Detect which cell encompasses the target text, then output its (X, Y) center coordinate. 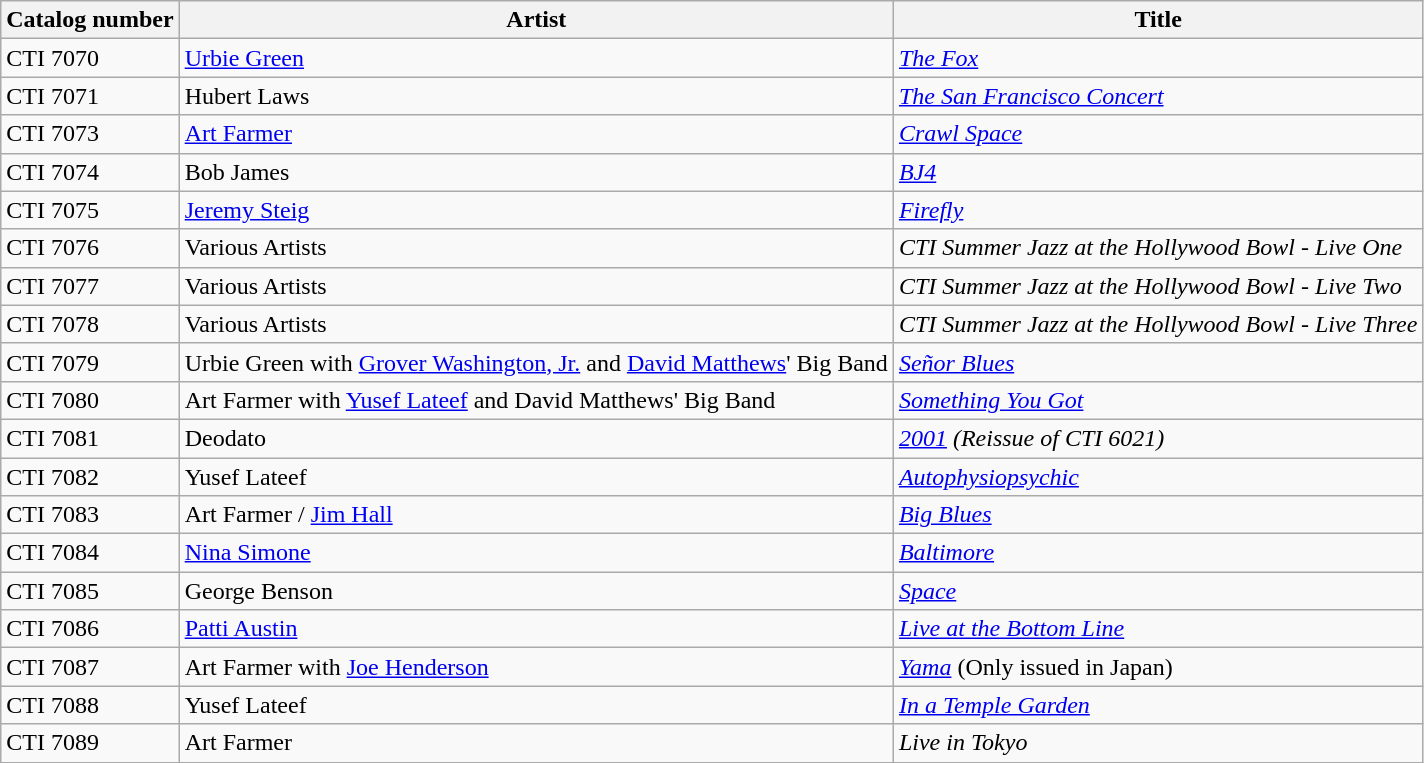
CTI 7070 (90, 58)
Jeremy Steig (536, 210)
The San Francisco Concert (1158, 96)
Bob James (536, 172)
Big Blues (1158, 515)
In a Temple Garden (1158, 705)
Crawl Space (1158, 134)
CTI 7080 (90, 400)
CTI 7079 (90, 362)
CTI 7081 (90, 438)
Baltimore (1158, 553)
CTI 7078 (90, 324)
Urbie Green with Grover Washington, Jr. and David Matthews' Big Band (536, 362)
CTI 7086 (90, 629)
Art Farmer / Jim Hall (536, 515)
CTI 7077 (90, 286)
CTI 7082 (90, 477)
CTI Summer Jazz at the Hollywood Bowl - Live Three (1158, 324)
Yama (Only issued in Japan) (1158, 667)
Art Farmer with Yusef Lateef and David Matthews' Big Band (536, 400)
CTI 7087 (90, 667)
Live in Tokyo (1158, 743)
Autophysiopsychic (1158, 477)
Artist (536, 20)
Catalog number (90, 20)
CTI 7085 (90, 591)
Art Farmer with Joe Henderson (536, 667)
CTI 7075 (90, 210)
CTI 7084 (90, 553)
Hubert Laws (536, 96)
The Fox (1158, 58)
CTI 7076 (90, 248)
CTI Summer Jazz at the Hollywood Bowl - Live Two (1158, 286)
Señor Blues (1158, 362)
Live at the Bottom Line (1158, 629)
BJ4 (1158, 172)
CTI Summer Jazz at the Hollywood Bowl - Live One (1158, 248)
Urbie Green (536, 58)
Something You Got (1158, 400)
Deodato (536, 438)
George Benson (536, 591)
CTI 7089 (90, 743)
CTI 7073 (90, 134)
Firefly (1158, 210)
CTI 7071 (90, 96)
Nina Simone (536, 553)
Title (1158, 20)
2001 (Reissue of CTI 6021) (1158, 438)
CTI 7088 (90, 705)
Space (1158, 591)
CTI 7074 (90, 172)
Patti Austin (536, 629)
CTI 7083 (90, 515)
